Return [X, Y] of the center of cell containing provided text 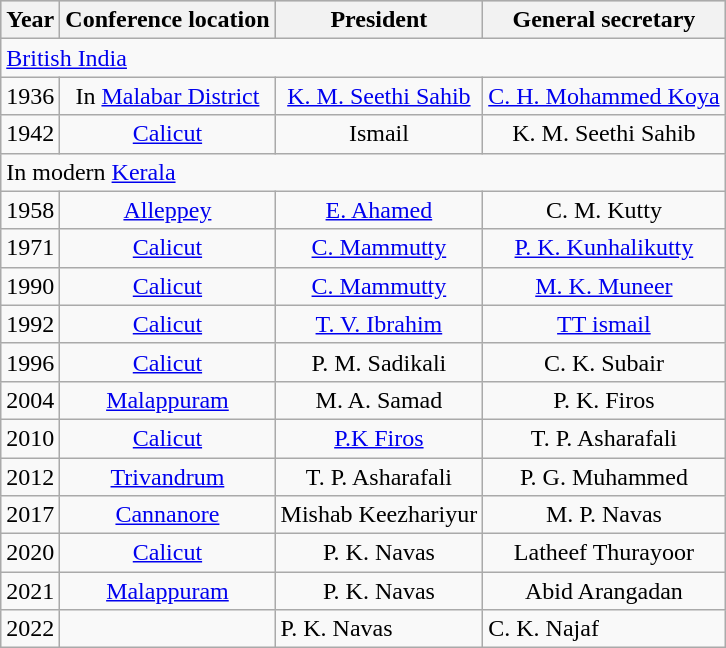
Cannanore [168, 515]
2021 [30, 591]
Ismail [379, 134]
1990 [30, 286]
Latheef Thurayoor [604, 553]
Trivandrum [168, 477]
1992 [30, 324]
P. K. Firos [604, 400]
1942 [30, 134]
Abid Arangadan [604, 591]
1971 [30, 248]
2020 [30, 553]
2004 [30, 400]
2010 [30, 438]
Alleppey [168, 210]
M. P. Navas [604, 515]
T. V. Ibrahim [379, 324]
Mishab Keezhariyur [379, 515]
2022 [30, 629]
P. G. Muhammed [604, 477]
1958 [30, 210]
P.K Firos [379, 438]
C. K. Subair [604, 362]
E. Ahamed [379, 210]
P. K. Kunhalikutty [604, 248]
P. M. Sadikali [379, 362]
C. H. Mohammed Koya [604, 96]
1996 [30, 362]
C. M. Kutty [604, 210]
British India [363, 58]
C. K. Najaf [604, 629]
1936 [30, 96]
M. K. Muneer [604, 286]
2017 [30, 515]
TT ismail [604, 324]
In Malabar District [168, 96]
2012 [30, 477]
Year [30, 20]
Conference location [168, 20]
President [379, 20]
General secretary [604, 20]
In modern Kerala [363, 172]
M. A. Samad [379, 400]
